Scan for the cell matching the given text and deliver its (X, Y) coordinate at center. 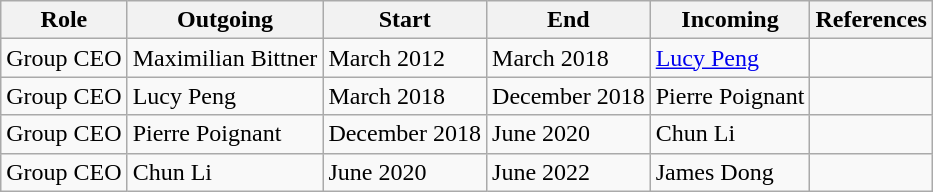
James Dong (730, 172)
Role (64, 20)
Incoming (730, 20)
June 2022 (569, 172)
End (569, 20)
Outgoing (225, 20)
Start (405, 20)
Maximilian Bittner (225, 58)
March 2012 (405, 58)
References (872, 20)
